Pinpoint the cell where the given text exists, returning its [x, y] midpoint coordinate. 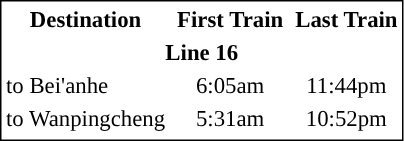
5:31am [230, 119]
Destination [85, 19]
10:52pm [346, 119]
6:05am [230, 85]
to Wanpingcheng [85, 119]
Line 16 [202, 53]
Last Train [346, 19]
First Train [230, 19]
11:44pm [346, 85]
to Bei'anhe [85, 85]
